From the cell containing the given text, extract its center point as (x, y) coordinate. 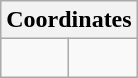
Coordinates (69, 20)
